Return [x, y] of the center of cell containing provided text 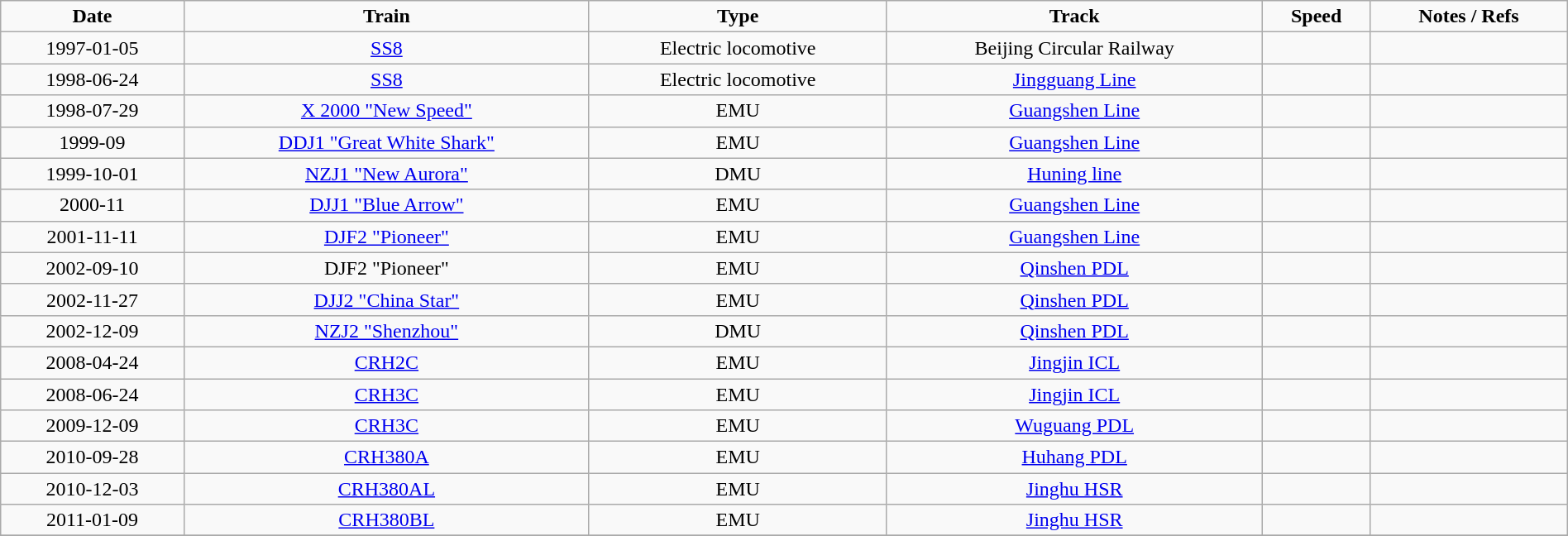
2008-06-24 [93, 395]
Train [386, 17]
Jingguang Line [1074, 79]
CRH380A [386, 457]
2002-09-10 [93, 268]
CRH2C [386, 362]
2010-09-28 [93, 457]
CRH380BL [386, 520]
Wuguang PDL [1074, 426]
Huhang PDL [1074, 457]
DJJ1 "Blue Arrow" [386, 205]
2009-12-09 [93, 426]
2008-04-24 [93, 362]
DJJ2 "China Star" [386, 299]
1997-01-05 [93, 48]
Type [738, 17]
NZJ1 "New Aurora" [386, 174]
Track [1074, 17]
1999-10-01 [93, 174]
2002-11-27 [93, 299]
1999-09 [93, 142]
X 2000 "New Speed" [386, 111]
Notes / Refs [1469, 17]
1998-07-29 [93, 111]
Date [93, 17]
2000-11 [93, 205]
1998-06-24 [93, 79]
CRH380AL [386, 489]
2002-12-09 [93, 331]
Speed [1316, 17]
2011-01-09 [93, 520]
2010-12-03 [93, 489]
Huning line [1074, 174]
NZJ2 "Shenzhou" [386, 331]
Beijing Circular Railway [1074, 48]
2001-11-11 [93, 237]
DDJ1 "Great White Shark" [386, 142]
